From the cell containing the given text, extract its center point as (X, Y) coordinate. 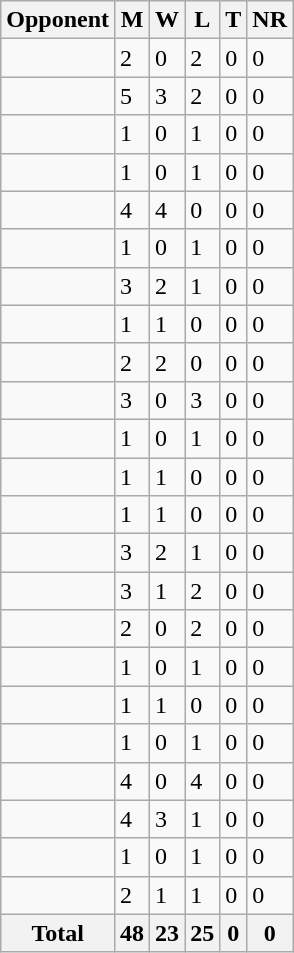
T (234, 20)
25 (202, 933)
Total (58, 933)
NR (270, 20)
5 (132, 96)
W (168, 20)
23 (168, 933)
48 (132, 933)
M (132, 20)
Opponent (58, 20)
L (202, 20)
